Pinpoint the cell where the given text exists, returning its (x, y) midpoint coordinate. 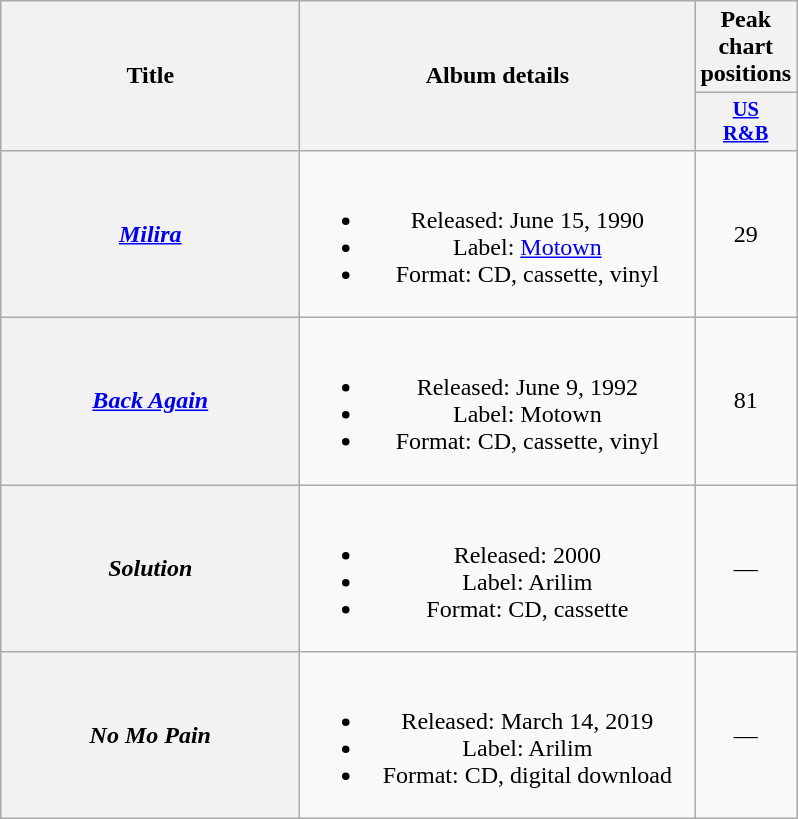
Peak chart positions (746, 47)
USR&B (746, 122)
Released: June 9, 1992Label: MotownFormat: CD, cassette, vinyl (498, 402)
Released: 2000Label: ArilimFormat: CD, cassette (498, 568)
Back Again (150, 402)
Released: June 15, 1990Label: MotownFormat: CD, cassette, vinyl (498, 234)
Milira (150, 234)
Solution (150, 568)
Album details (498, 76)
Title (150, 76)
81 (746, 402)
No Mo Pain (150, 736)
Released: March 14, 2019Label: ArilimFormat: CD, digital download (498, 736)
29 (746, 234)
